Output the [x, y] coordinate of the center of the cell containing the given text.  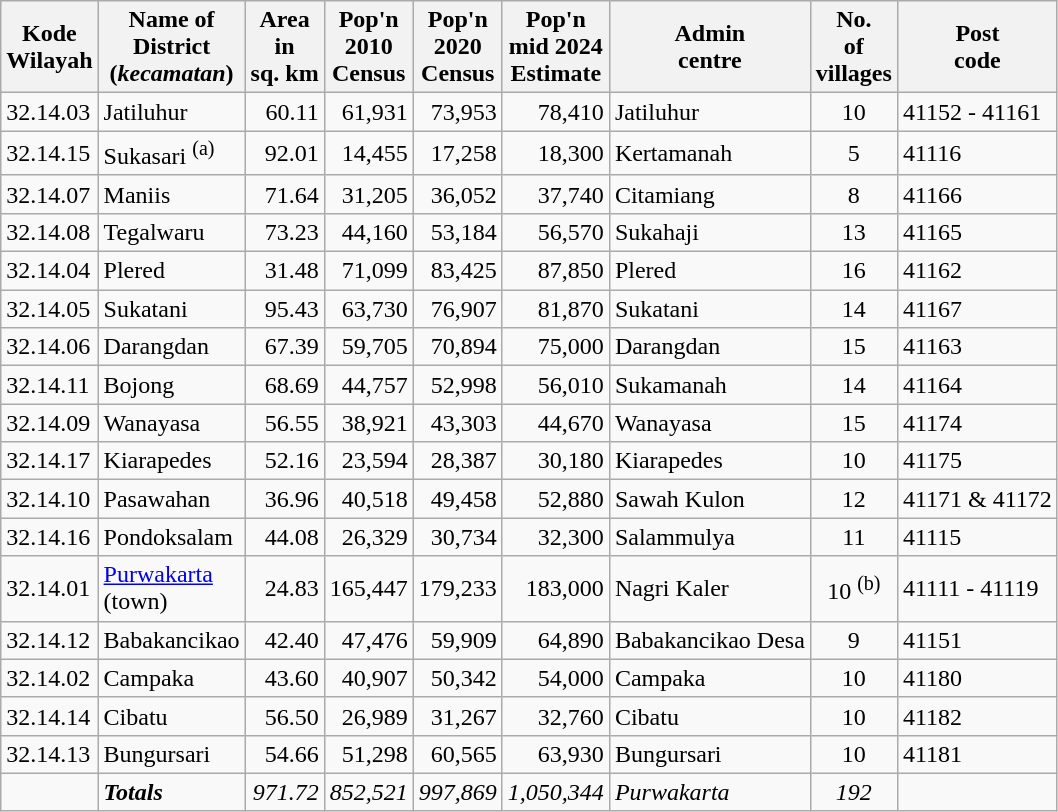
31,205 [368, 194]
16 [854, 271]
64,890 [556, 640]
17,258 [458, 154]
5 [854, 154]
54.66 [284, 754]
32.14.14 [50, 716]
Purwakarta [710, 792]
36.96 [284, 499]
49,458 [458, 499]
28,387 [458, 461]
60.11 [284, 112]
44.08 [284, 537]
Sukahaji [710, 232]
32.14.02 [50, 678]
37,740 [556, 194]
32.14.09 [50, 423]
32.14.01 [50, 588]
71,099 [368, 271]
Pasawahan [172, 499]
44,160 [368, 232]
Areain sq. km [284, 47]
41174 [977, 423]
53,184 [458, 232]
44,757 [368, 385]
32.14.17 [50, 461]
Kertamanah [710, 154]
41163 [977, 347]
63,730 [368, 309]
165,447 [368, 588]
54,000 [556, 678]
26,329 [368, 537]
192 [854, 792]
9 [854, 640]
32.14.05 [50, 309]
42.40 [284, 640]
18,300 [556, 154]
Totals [172, 792]
32.14.11 [50, 385]
95.43 [284, 309]
41165 [977, 232]
56,010 [556, 385]
Salammulya [710, 537]
32.14.07 [50, 194]
43.60 [284, 678]
41167 [977, 309]
41115 [977, 537]
32.14.04 [50, 271]
87,850 [556, 271]
92.01 [284, 154]
13 [854, 232]
32,760 [556, 716]
52,998 [458, 385]
8 [854, 194]
41166 [977, 194]
56.50 [284, 716]
32.14.06 [50, 347]
30,734 [458, 537]
24.83 [284, 588]
41180 [977, 678]
41181 [977, 754]
32.14.08 [50, 232]
52,880 [556, 499]
71.64 [284, 194]
30,180 [556, 461]
63,930 [556, 754]
179,233 [458, 588]
31,267 [458, 716]
852,521 [368, 792]
26,989 [368, 716]
36,052 [458, 194]
31.48 [284, 271]
41111 - 41119 [977, 588]
41162 [977, 271]
Pondoksalam [172, 537]
Sukamanah [710, 385]
12 [854, 499]
Bojong [172, 385]
47,476 [368, 640]
41152 - 41161 [977, 112]
32.14.03 [50, 112]
41171 & 41172 [977, 499]
56.55 [284, 423]
23,594 [368, 461]
32.14.10 [50, 499]
997,869 [458, 792]
32.14.15 [50, 154]
Sawah Kulon [710, 499]
59,909 [458, 640]
1,050,344 [556, 792]
10 (b) [854, 588]
75,000 [556, 347]
41116 [977, 154]
67.39 [284, 347]
43,303 [458, 423]
41151 [977, 640]
76,907 [458, 309]
52.16 [284, 461]
51,298 [368, 754]
73.23 [284, 232]
41164 [977, 385]
Pop'n mid 2024Estimate [556, 47]
14,455 [368, 154]
56,570 [556, 232]
No.ofvillages [854, 47]
83,425 [458, 271]
Purwakarta (town) [172, 588]
41175 [977, 461]
44,670 [556, 423]
Tegalwaru [172, 232]
32.14.12 [50, 640]
32,300 [556, 537]
73,953 [458, 112]
Kode Wilayah [50, 47]
40,907 [368, 678]
68.69 [284, 385]
Babakancikao [172, 640]
Pop'n 2020Census [458, 47]
60,565 [458, 754]
50,342 [458, 678]
Name ofDistrict (kecamatan) [172, 47]
32.14.16 [50, 537]
Pop'n 2010Census [368, 47]
61,931 [368, 112]
11 [854, 537]
32.14.13 [50, 754]
Citamiang [710, 194]
Sukasari (a) [172, 154]
59,705 [368, 347]
38,921 [368, 423]
Maniis [172, 194]
40,518 [368, 499]
70,894 [458, 347]
Nagri Kaler [710, 588]
183,000 [556, 588]
Postcode [977, 47]
Admincentre [710, 47]
Babakancikao Desa [710, 640]
78,410 [556, 112]
41182 [977, 716]
81,870 [556, 309]
971.72 [284, 792]
